Pinpoint the cell where the given text exists, returning its [X, Y] midpoint coordinate. 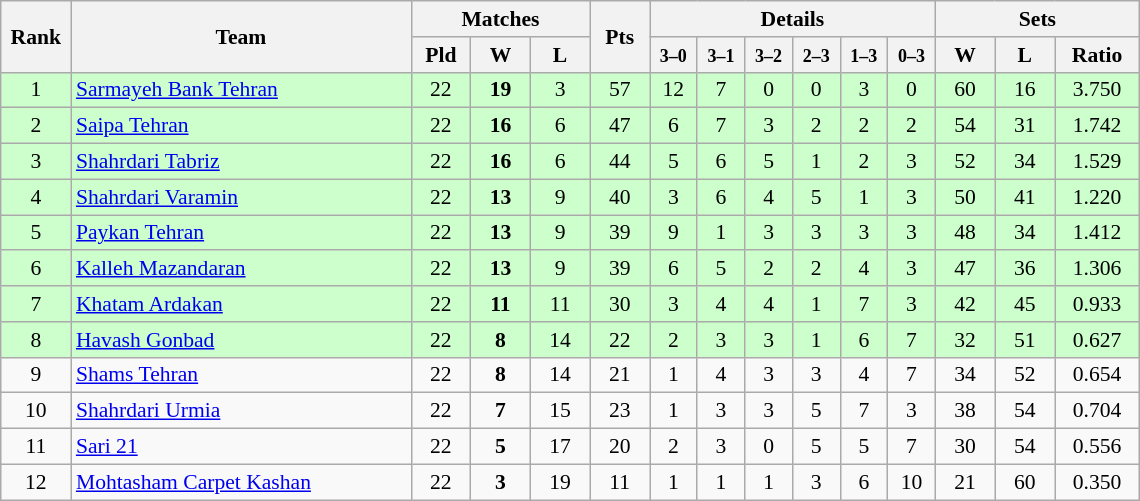
0.654 [1096, 375]
Details [793, 19]
57 [620, 90]
38 [965, 411]
0.556 [1096, 447]
48 [965, 233]
23 [620, 411]
51 [1025, 340]
3.750 [1096, 90]
1.412 [1096, 233]
Shahrdari Urmia [241, 411]
17 [560, 447]
0.627 [1096, 340]
Mohtasham Carpet Kashan [241, 482]
40 [620, 197]
Matches [500, 19]
Sari 21 [241, 447]
3–2 [769, 55]
44 [620, 162]
0–3 [912, 55]
Kalleh Mazandaran [241, 269]
Rank [36, 36]
2–3 [816, 55]
Team [241, 36]
1.529 [1096, 162]
15 [560, 411]
0.704 [1096, 411]
Sets [1037, 19]
Saipa Tehran [241, 126]
0.350 [1096, 482]
45 [1025, 304]
1.306 [1096, 269]
50 [965, 197]
Ratio [1096, 55]
32 [965, 340]
20 [620, 447]
Paykan Tehran [241, 233]
Shahrdari Tabriz [241, 162]
0.933 [1096, 304]
41 [1025, 197]
1.220 [1096, 197]
Pld [441, 55]
Pts [620, 36]
Khatam Ardakan [241, 304]
36 [1025, 269]
1.742 [1096, 126]
3–0 [674, 55]
Shahrdari Varamin [241, 197]
Sarmayeh Bank Tehran [241, 90]
Havash Gonbad [241, 340]
1–3 [864, 55]
31 [1025, 126]
Shams Tehran [241, 375]
42 [965, 304]
3–1 [721, 55]
